Determine the (x, y) coordinate at the center of the cell enclosing the given text.  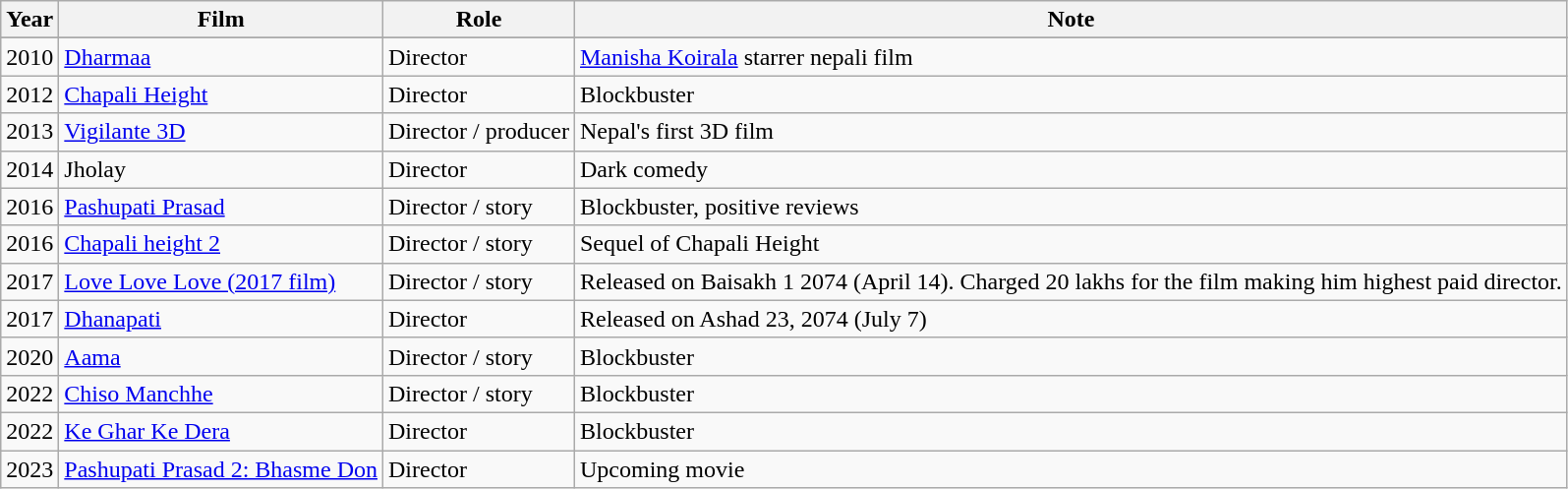
Upcoming movie (1071, 469)
Released on Ashad 23, 2074 (July 7) (1071, 319)
Pashupati Prasad 2: Bhasme Don (221, 469)
Dharmaa (221, 57)
Nepal's first 3D film (1071, 132)
Sequel of Chapali Height (1071, 244)
Ke Ghar Ke Dera (221, 431)
2014 (29, 169)
Aama (221, 356)
Director / producer (480, 132)
Note (1071, 20)
Chapali Height (221, 94)
2013 (29, 132)
Pashupati Prasad (221, 207)
Chiso Manchhe (221, 394)
Year (29, 20)
Blockbuster, positive reviews (1071, 207)
2020 (29, 356)
2012 (29, 94)
Jholay (221, 169)
2010 (29, 57)
Role (480, 20)
Dhanapati (221, 319)
Manisha Koirala starrer nepali film (1071, 57)
Love Love Love (2017 film) (221, 281)
Released on Baisakh 1 2074 (April 14). Charged 20 lakhs for the film making him highest paid director. (1071, 281)
2023 (29, 469)
Dark comedy (1071, 169)
Film (221, 20)
Vigilante 3D (221, 132)
Chapali height 2 (221, 244)
